Find where the given text appears and provide that cell's center as [x, y] coordinate. 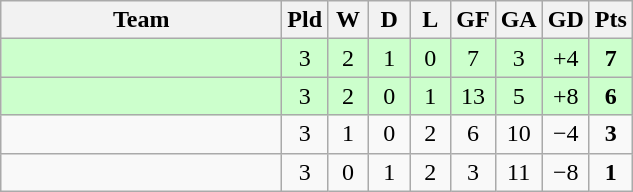
+8 [566, 96]
5 [518, 96]
Pts [610, 20]
10 [518, 134]
−4 [566, 134]
D [390, 20]
−8 [566, 172]
W [348, 20]
GD [566, 20]
13 [473, 96]
Team [142, 20]
Pld [305, 20]
11 [518, 172]
GF [473, 20]
+4 [566, 58]
GA [518, 20]
L [430, 20]
